Identify which cell holds the provided text, then report its (X, Y) central coordinate. 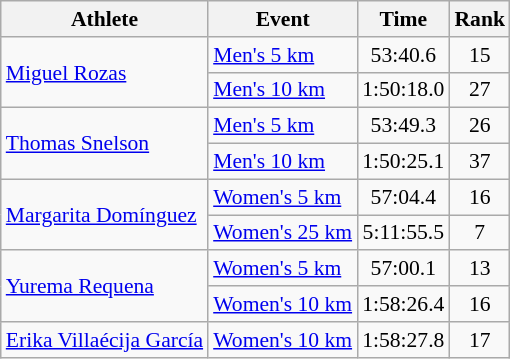
Event (282, 19)
15 (480, 55)
Women's 25 km (282, 233)
Athlete (104, 19)
53:49.3 (403, 126)
Margarita Domínguez (104, 214)
5:11:55.5 (403, 233)
Yurema Requena (104, 286)
1:50:18.0 (403, 90)
27 (480, 90)
17 (480, 340)
37 (480, 162)
1:58:27.8 (403, 340)
Rank (480, 19)
1:58:26.4 (403, 304)
Erika Villaécija García (104, 340)
57:00.1 (403, 269)
53:40.6 (403, 55)
Thomas Snelson (104, 144)
7 (480, 233)
Time (403, 19)
26 (480, 126)
57:04.4 (403, 197)
Miguel Rozas (104, 72)
13 (480, 269)
1:50:25.1 (403, 162)
